Find where the given text appears and provide that cell's center as [x, y] coordinate. 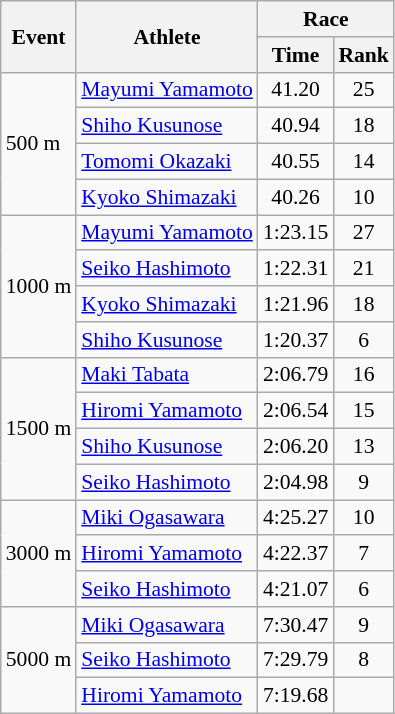
1:23.15 [296, 233]
40.26 [296, 197]
1:22.31 [296, 269]
27 [364, 233]
500 m [38, 143]
Maki Tabata [167, 375]
2:04.98 [296, 482]
41.20 [296, 90]
Athlete [167, 36]
25 [364, 90]
7 [364, 554]
1000 m [38, 286]
14 [364, 162]
8 [364, 660]
1:21.96 [296, 304]
40.94 [296, 126]
4:22.37 [296, 554]
2:06.20 [296, 447]
2:06.79 [296, 375]
Rank [364, 55]
15 [364, 411]
Race [326, 19]
40.55 [296, 162]
2:06.54 [296, 411]
13 [364, 447]
Tomomi Okazaki [167, 162]
Time [296, 55]
Event [38, 36]
4:21.07 [296, 589]
21 [364, 269]
7:29.79 [296, 660]
1500 m [38, 428]
7:30.47 [296, 625]
5000 m [38, 660]
4:25.27 [296, 518]
16 [364, 375]
3000 m [38, 554]
1:20.37 [296, 340]
7:19.68 [296, 696]
